Scan for the cell matching the given text and deliver its (X, Y) coordinate at center. 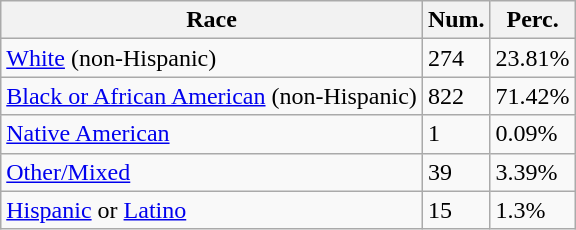
1.3% (532, 210)
Num. (456, 20)
3.39% (532, 172)
274 (456, 58)
71.42% (532, 96)
Black or African American (non-Hispanic) (212, 96)
0.09% (532, 134)
Race (212, 20)
23.81% (532, 58)
Native American (212, 134)
1 (456, 134)
39 (456, 172)
Other/Mixed (212, 172)
Hispanic or Latino (212, 210)
White (non-Hispanic) (212, 58)
822 (456, 96)
15 (456, 210)
Perc. (532, 20)
